Search for the cell housing the specified text and yield its (X, Y) center coordinate. 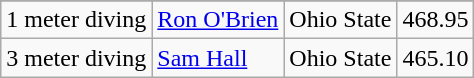
Ron O'Brien (218, 20)
468.95 (436, 20)
3 meter diving (76, 58)
Sam Hall (218, 58)
1 meter diving (76, 20)
465.10 (436, 58)
